Capture the cell that displays the provided text and extract its [X, Y] central coordinate. 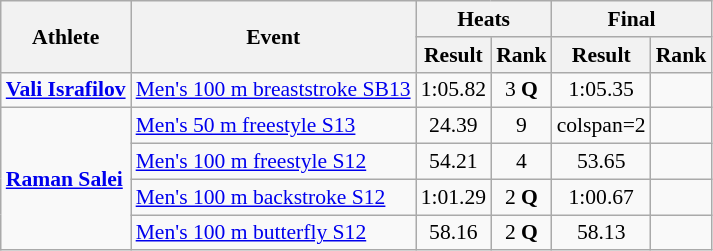
54.21 [454, 162]
Men's 50 m freestyle S13 [274, 126]
24.39 [454, 126]
Heats [484, 19]
Men's 100 m breaststroke SB13 [274, 90]
1:05.35 [602, 90]
Event [274, 36]
53.65 [602, 162]
Men's 100 m butterfly S12 [274, 233]
Vali Israfilov [66, 90]
58.13 [602, 233]
colspan=2 [602, 126]
Athlete [66, 36]
3 Q [522, 90]
Men's 100 m backstroke S12 [274, 197]
Raman Salei [66, 179]
58.16 [454, 233]
Final [632, 19]
1:01.29 [454, 197]
1:05.82 [454, 90]
9 [522, 126]
4 [522, 162]
Men's 100 m freestyle S12 [274, 162]
1:00.67 [602, 197]
